Capture the cell that displays the provided text and extract its (X, Y) central coordinate. 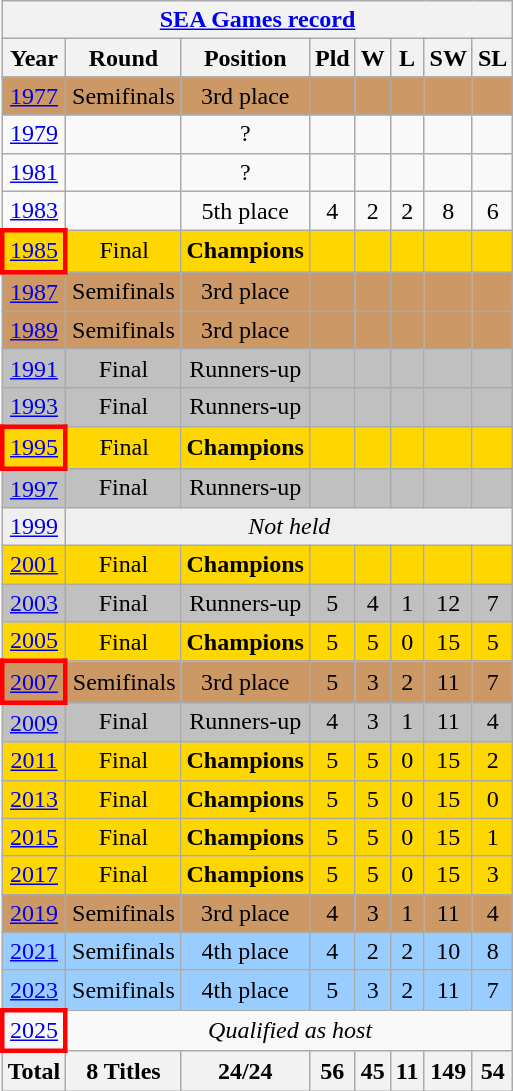
Pld (332, 58)
2005 (34, 642)
Position (245, 58)
1995 (34, 448)
1997 (34, 488)
2011 (34, 761)
2013 (34, 799)
54 (492, 1071)
2001 (34, 565)
1981 (34, 172)
2023 (34, 990)
Round (124, 58)
SEA Games record (258, 20)
8 Titles (124, 1071)
Total (34, 1071)
2003 (34, 603)
1989 (34, 330)
10 (448, 951)
24/24 (245, 1071)
1979 (34, 134)
SL (492, 58)
Not held (290, 527)
12 (448, 603)
2025 (34, 1030)
1985 (34, 252)
56 (332, 1071)
W (372, 58)
1999 (34, 527)
2021 (34, 951)
2017 (34, 875)
45 (372, 1071)
Year (34, 58)
1987 (34, 292)
6 (492, 211)
1983 (34, 211)
L (407, 58)
2015 (34, 837)
149 (448, 1071)
1993 (34, 407)
5th place (245, 211)
1991 (34, 368)
2009 (34, 722)
1977 (34, 96)
SW (448, 58)
Qualified as host (290, 1030)
2019 (34, 913)
2007 (34, 682)
